From the cell containing the given text, extract its center point as [x, y] coordinate. 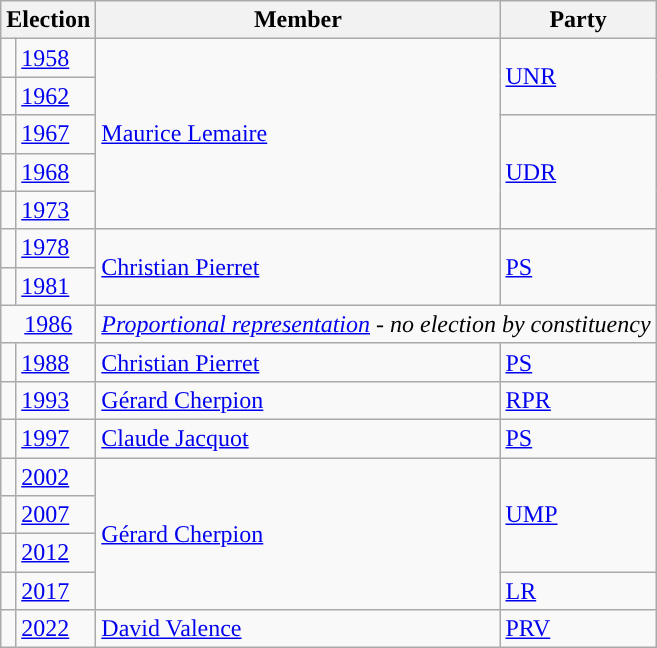
Proportional representation - no election by constituency [376, 324]
UMP [578, 515]
LR [578, 591]
2022 [56, 629]
1962 [56, 96]
1958 [56, 58]
PRV [578, 629]
UDR [578, 172]
2017 [56, 591]
1981 [56, 286]
David Valence [298, 629]
Maurice Lemaire [298, 134]
2007 [56, 515]
Member [298, 20]
1986 [48, 324]
2002 [56, 477]
1993 [56, 400]
Party [578, 20]
1978 [56, 248]
1988 [56, 362]
1967 [56, 134]
1973 [56, 210]
1968 [56, 172]
Claude Jacquot [298, 438]
2012 [56, 553]
1997 [56, 438]
UNR [578, 77]
RPR [578, 400]
Election [48, 20]
